Provide the [x, y] coordinate of the cell's center where the given text is located.  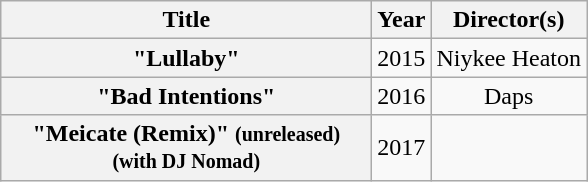
"Bad Intentions" [186, 96]
"Meicate (Remix)" (unreleased)(with DJ Nomad) [186, 148]
Year [402, 20]
2015 [402, 58]
Niykee Heaton [509, 58]
"Lullaby" [186, 58]
Director(s) [509, 20]
Title [186, 20]
2016 [402, 96]
Daps [509, 96]
2017 [402, 148]
